Provide the [x, y] coordinate of the cell's center where the given text is located.  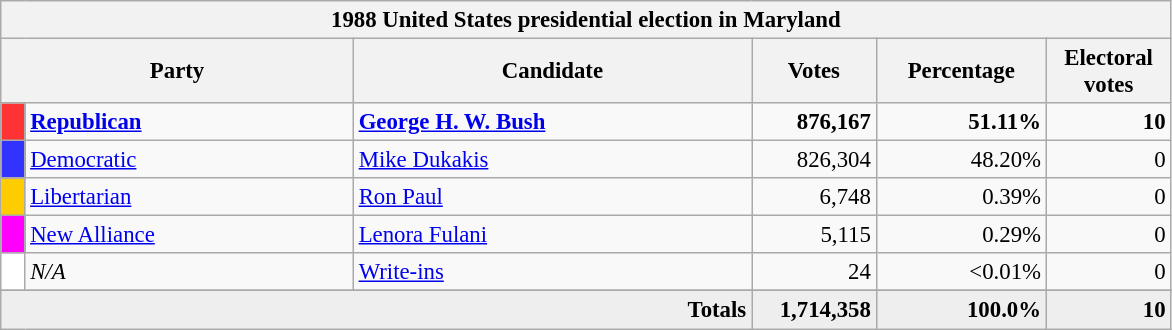
Electoral votes [1108, 72]
876,167 [814, 122]
Party [178, 72]
1988 United States presidential election in Maryland [586, 20]
George H. W. Bush [552, 122]
24 [814, 273]
Votes [814, 72]
48.20% [961, 160]
Democratic [189, 160]
Ron Paul [552, 197]
6,748 [814, 197]
Republican [189, 122]
Write-ins [552, 273]
51.11% [961, 122]
Libertarian [189, 197]
Totals [376, 310]
100.0% [961, 310]
826,304 [814, 160]
Candidate [552, 72]
Lenora Fulani [552, 235]
0.39% [961, 197]
N/A [189, 273]
New Alliance [189, 235]
5,115 [814, 235]
0.29% [961, 235]
<0.01% [961, 273]
1,714,358 [814, 310]
Percentage [961, 72]
Mike Dukakis [552, 160]
